Return the (x, y) coordinate for the center point of the cell that contains the specified text.  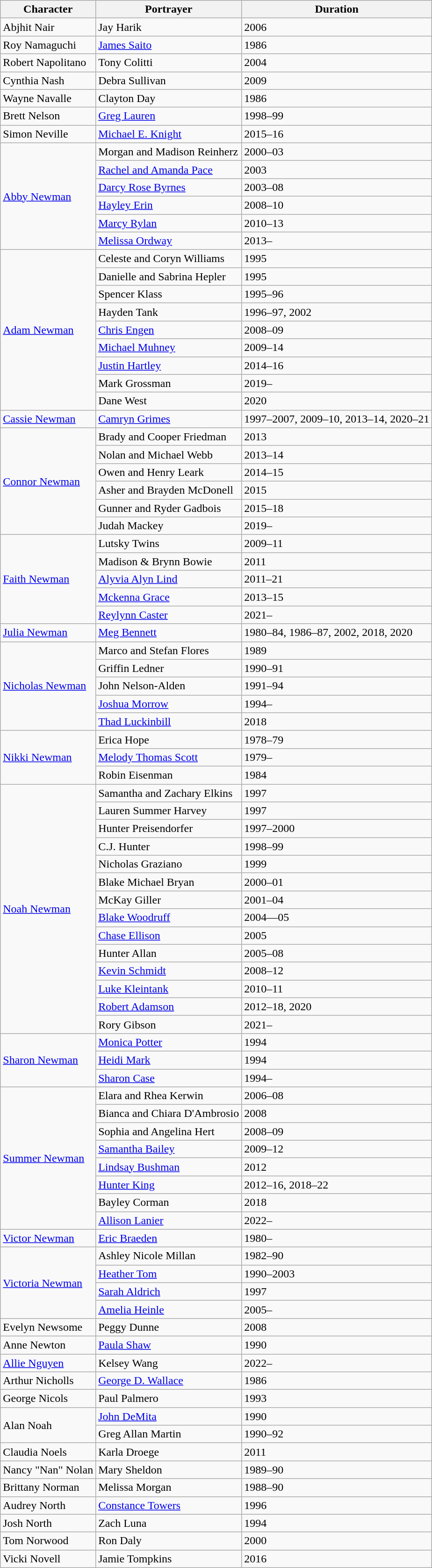
Zach Luna (169, 1523)
2006 (337, 27)
Hunter Allan (169, 953)
Nolan and Michael Webb (169, 454)
Tony Colitti (169, 63)
Cassie Newman (48, 419)
Judah Mackey (169, 526)
Josh North (48, 1523)
2000–01 (337, 882)
Robert Napolitano (48, 63)
Danielle and Sabrina Hepler (169, 277)
Celeste and Coryn Williams (169, 259)
Claudia Noels (48, 1452)
Hunter King (169, 1185)
1995–96 (337, 294)
1989 (337, 650)
Kevin Schmidt (169, 971)
2014–16 (337, 365)
2006–08 (337, 1096)
2004—05 (337, 918)
Melissa Ordway (169, 241)
Lauren Summer Harvey (169, 811)
Rachel and Amanda Pace (169, 169)
Cynthia Nash (48, 80)
Greg Lauren (169, 116)
Tom Norwood (48, 1541)
Lindsay Bushman (169, 1167)
Hayden Tank (169, 312)
Constance Towers (169, 1505)
Victoria Newman (48, 1283)
2012–16, 2018–22 (337, 1185)
2013 (337, 437)
2000 (337, 1541)
1999 (337, 864)
2003–08 (337, 187)
2004 (337, 63)
Karla Droege (169, 1452)
Michael Muhney (169, 348)
Abjhit Nair (48, 27)
Jay Harik (169, 27)
Greg Allan Martin (169, 1434)
Vicki Novell (48, 1559)
Asher and Brayden McDonell (169, 490)
Robert Adamson (169, 1006)
2012–18, 2020 (337, 1006)
2005– (337, 1309)
Darcy Rose Byrnes (169, 187)
Ron Daly (169, 1541)
Audrey North (48, 1505)
2013–14 (337, 454)
John Nelson-Alden (169, 686)
Kelsey Wang (169, 1363)
Eric Braeden (169, 1238)
Character (48, 9)
Samantha and Zachary Elkins (169, 793)
Camryn Grimes (169, 419)
Paul Palmero (169, 1399)
2016 (337, 1559)
Roy Namaguchi (48, 45)
Nikki Newman (48, 757)
Ashley Nicole Millan (169, 1256)
Thad Luckinbill (169, 722)
Brittany Norman (48, 1488)
Melody Thomas Scott (169, 757)
Amelia Heinle (169, 1309)
James Saito (169, 45)
1996–97, 2002 (337, 312)
Bayley Corman (169, 1203)
Chase Ellison (169, 935)
Alan Noah (48, 1425)
Paula Shaw (169, 1345)
Bianca and Chiara D'Ambrosio (169, 1114)
Melissa Morgan (169, 1488)
Hunter Preisendorfer (169, 829)
1984 (337, 775)
2009 (337, 80)
McKay Giller (169, 900)
Heidi Mark (169, 1060)
Wayne Navalle (48, 98)
1990–91 (337, 668)
Sophia and Angelina Hert (169, 1131)
Hayley Erin (169, 205)
Sharon Newman (48, 1060)
2008–10 (337, 205)
Gunner and Ryder Gadbois (169, 508)
Morgan and Madison Reinherz (169, 152)
Connor Newman (48, 481)
2005 (337, 935)
2013– (337, 241)
George D. Wallace (169, 1381)
Brett Nelson (48, 116)
2013–15 (337, 597)
Noah Newman (48, 909)
John DeMita (169, 1416)
1978–79 (337, 739)
Joshua Morrow (169, 704)
1989–90 (337, 1470)
2010–11 (337, 989)
1980– (337, 1238)
2020 (337, 401)
1997–2000 (337, 829)
Anne Newton (48, 1345)
1988–90 (337, 1488)
Alyvia Alyn Lind (169, 579)
Mckenna Grace (169, 597)
Simon Neville (48, 134)
Michael E. Knight (169, 134)
Spencer Klass (169, 294)
1980–84, 1986–87, 2002, 2018, 2020 (337, 633)
Portrayer (169, 9)
Mary Sheldon (169, 1470)
2014–15 (337, 472)
Blake Michael Bryan (169, 882)
Elara and Rhea Kerwin (169, 1096)
Samantha Bailey (169, 1149)
George Nicols (48, 1399)
Justin Hartley (169, 365)
Marco and Stefan Flores (169, 650)
1990–2003 (337, 1274)
Owen and Henry Leark (169, 472)
Victor Newman (48, 1238)
2010–13 (337, 223)
Adam Newman (48, 330)
2009–11 (337, 544)
Griffin Ledner (169, 668)
Dane West (169, 401)
Meg Bennett (169, 633)
Duration (337, 9)
2015 (337, 490)
2008–12 (337, 971)
Nicholas Graziano (169, 864)
Jamie Tompkins (169, 1559)
1996 (337, 1505)
Allison Lanier (169, 1220)
1993 (337, 1399)
2005–08 (337, 953)
Marcy Rylan (169, 223)
Luke Kleintank (169, 989)
Arthur Nicholls (48, 1381)
Brady and Cooper Friedman (169, 437)
1979– (337, 757)
Julia Newman (48, 633)
Nicholas Newman (48, 686)
Debra Sullivan (169, 80)
Robin Eisenman (169, 775)
2000–03 (337, 152)
Nancy "Nan" Nolan (48, 1470)
Clayton Day (169, 98)
C.J. Hunter (169, 846)
Abby Newman (48, 196)
2001–04 (337, 900)
1991–94 (337, 686)
1982–90 (337, 1256)
2012 (337, 1167)
2003 (337, 169)
Sharon Case (169, 1078)
2011–21 (337, 579)
Chris Engen (169, 330)
Monica Potter (169, 1042)
2015–16 (337, 134)
Sarah Aldrich (169, 1291)
Heather Tom (169, 1274)
2009–12 (337, 1149)
1997–2007, 2009–10, 2013–14, 2020–21 (337, 419)
Peggy Dunne (169, 1327)
Erica Hope (169, 739)
Blake Woodruff (169, 918)
Mark Grossman (169, 383)
Reylynn Caster (169, 615)
2009–14 (337, 348)
1990–92 (337, 1434)
Allie Nguyen (48, 1363)
Madison & Brynn Bowie (169, 562)
Evelyn Newsome (48, 1327)
2015–18 (337, 508)
Rory Gibson (169, 1024)
Lutsky Twins (169, 544)
Faith Newman (48, 579)
Summer Newman (48, 1158)
